Determine the [x, y] coordinate at the center of the cell enclosing the given text.  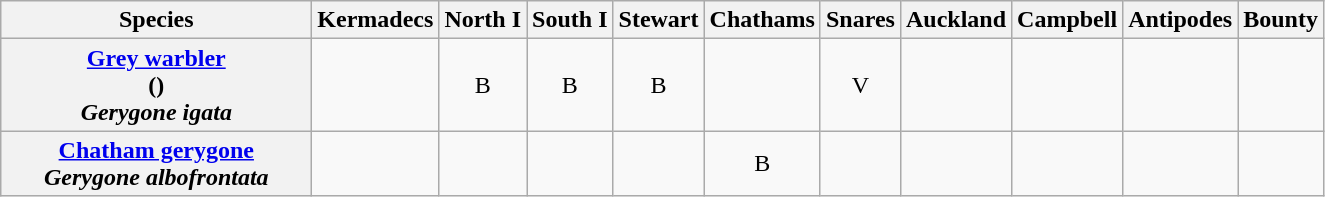
Species [156, 20]
Kermadecs [376, 20]
Chatham gerygoneGerygone albofrontata [156, 164]
Stewart [658, 20]
Chathams [762, 20]
Campbell [1068, 20]
V [860, 85]
North I [483, 20]
Auckland [956, 20]
Bounty [1281, 20]
South I [570, 20]
Grey warbler()Gerygone igata [156, 85]
Antipodes [1180, 20]
Snares [860, 20]
